Search for the cell housing the specified text and yield its [x, y] center coordinate. 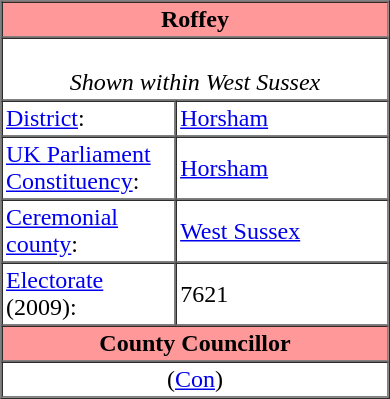
Ceremonial county: [89, 232]
Shown within West Sussex [196, 70]
District: [89, 118]
Roffey [196, 20]
7621 [282, 294]
UK Parliament Constituency: [89, 168]
County Councillor [196, 344]
(Con) [196, 380]
West Sussex [282, 232]
Electorate (2009): [89, 294]
